Output the (X, Y) coordinate of the center of the cell containing the given text.  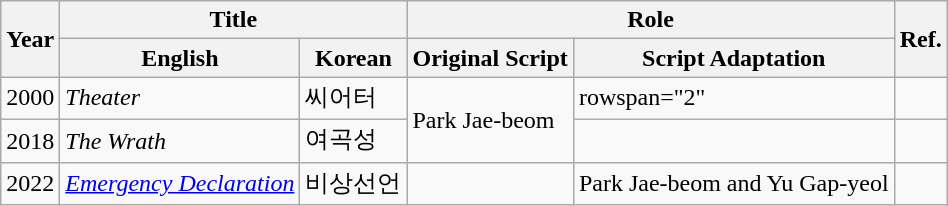
Emergency Declaration (180, 184)
Role (650, 20)
2022 (30, 184)
rowspan="2" (734, 98)
2018 (30, 140)
씨어터 (354, 98)
Year (30, 39)
The Wrath (180, 140)
Ref. (920, 39)
Theater (180, 98)
Park Jae-beom (490, 120)
여곡성 (354, 140)
Script Adaptation (734, 58)
Park Jae-beom and Yu Gap-yeol (734, 184)
Korean (354, 58)
English (180, 58)
비상선언 (354, 184)
Original Script (490, 58)
Title (234, 20)
2000 (30, 98)
